Pinpoint the cell where the given text exists, returning its (X, Y) midpoint coordinate. 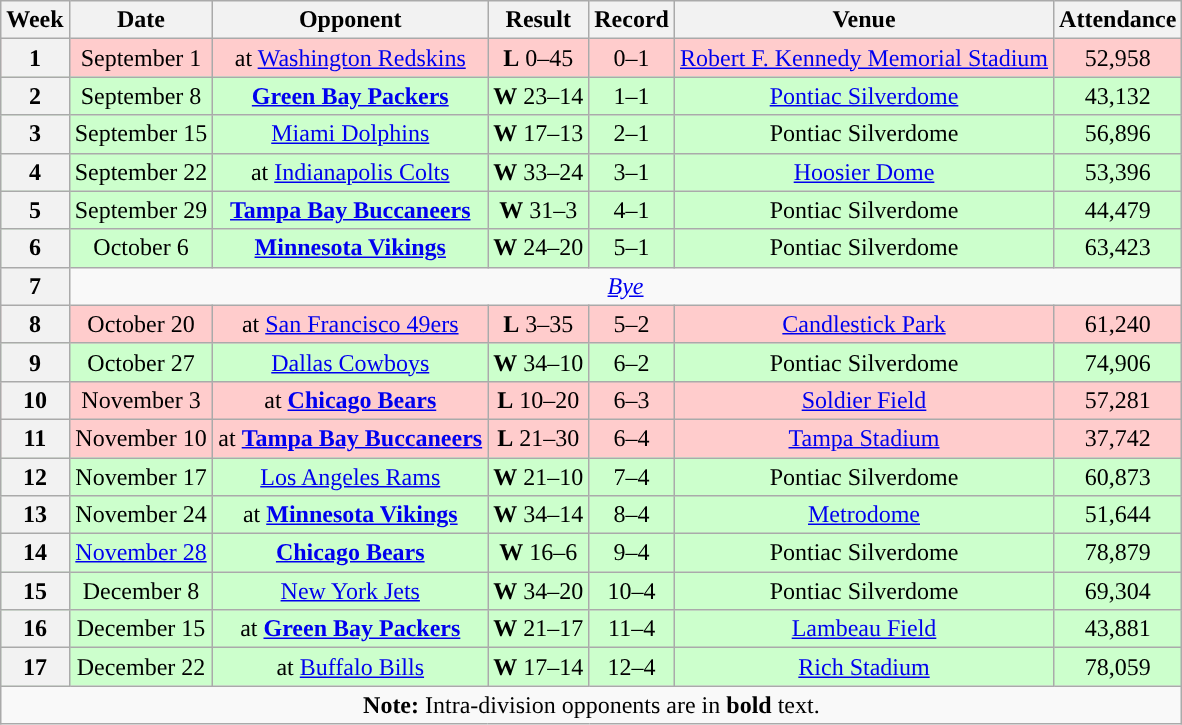
60,873 (1118, 477)
at Buffalo Bills (350, 667)
43,132 (1118, 96)
October 20 (141, 324)
Minnesota Vikings (350, 248)
43,881 (1118, 629)
at Chicago Bears (350, 400)
September 22 (141, 172)
52,958 (1118, 58)
Attendance (1118, 20)
L 21–30 (538, 438)
2 (35, 96)
7 (35, 286)
W 34–20 (538, 591)
44,479 (1118, 210)
17 (35, 667)
5 (35, 210)
Venue (864, 20)
December 15 (141, 629)
December 8 (141, 591)
1 (35, 58)
Green Bay Packers (350, 96)
Los Angeles Rams (350, 477)
Bye (626, 286)
12 (35, 477)
78,059 (1118, 667)
2–1 (632, 134)
October 27 (141, 362)
Lambeau Field (864, 629)
Chicago Bears (350, 553)
at Green Bay Packers (350, 629)
Miami Dolphins (350, 134)
Hoosier Dome (864, 172)
6–2 (632, 362)
L 0–45 (538, 58)
78,879 (1118, 553)
W 34–14 (538, 515)
New York Jets (350, 591)
Tampa Bay Buccaneers (350, 210)
69,304 (1118, 591)
6 (35, 248)
3–1 (632, 172)
14 (35, 553)
W 17–13 (538, 134)
Week (35, 20)
4 (35, 172)
W 21–17 (538, 629)
3 (35, 134)
Dallas Cowboys (350, 362)
W 21–10 (538, 477)
Date (141, 20)
Note: Intra-division opponents are in bold text. (592, 705)
September 29 (141, 210)
November 3 (141, 400)
W 34–10 (538, 362)
9–4 (632, 553)
5–1 (632, 248)
Metrodome (864, 515)
Opponent (350, 20)
13 (35, 515)
at Indianapolis Colts (350, 172)
Rich Stadium (864, 667)
W 33–24 (538, 172)
November 17 (141, 477)
October 6 (141, 248)
November 10 (141, 438)
W 17–14 (538, 667)
Soldier Field (864, 400)
12–4 (632, 667)
57,281 (1118, 400)
6–3 (632, 400)
11–4 (632, 629)
September 1 (141, 58)
November 24 (141, 515)
W 24–20 (538, 248)
at Tampa Bay Buccaneers (350, 438)
L 10–20 (538, 400)
11 (35, 438)
L 3–35 (538, 324)
56,896 (1118, 134)
10 (35, 400)
Record (632, 20)
61,240 (1118, 324)
5–2 (632, 324)
4–1 (632, 210)
W 31–3 (538, 210)
9 (35, 362)
at San Francisco 49ers (350, 324)
Robert F. Kennedy Memorial Stadium (864, 58)
September 15 (141, 134)
16 (35, 629)
Result (538, 20)
Tampa Stadium (864, 438)
74,906 (1118, 362)
1–1 (632, 96)
at Washington Redskins (350, 58)
Candlestick Park (864, 324)
7–4 (632, 477)
51,644 (1118, 515)
63,423 (1118, 248)
10–4 (632, 591)
8–4 (632, 515)
November 28 (141, 553)
15 (35, 591)
at Minnesota Vikings (350, 515)
W 16–6 (538, 553)
0–1 (632, 58)
8 (35, 324)
September 8 (141, 96)
37,742 (1118, 438)
W 23–14 (538, 96)
December 22 (141, 667)
6–4 (632, 438)
53,396 (1118, 172)
